Determine the [X, Y] coordinate at the center of the cell enclosing the given text.  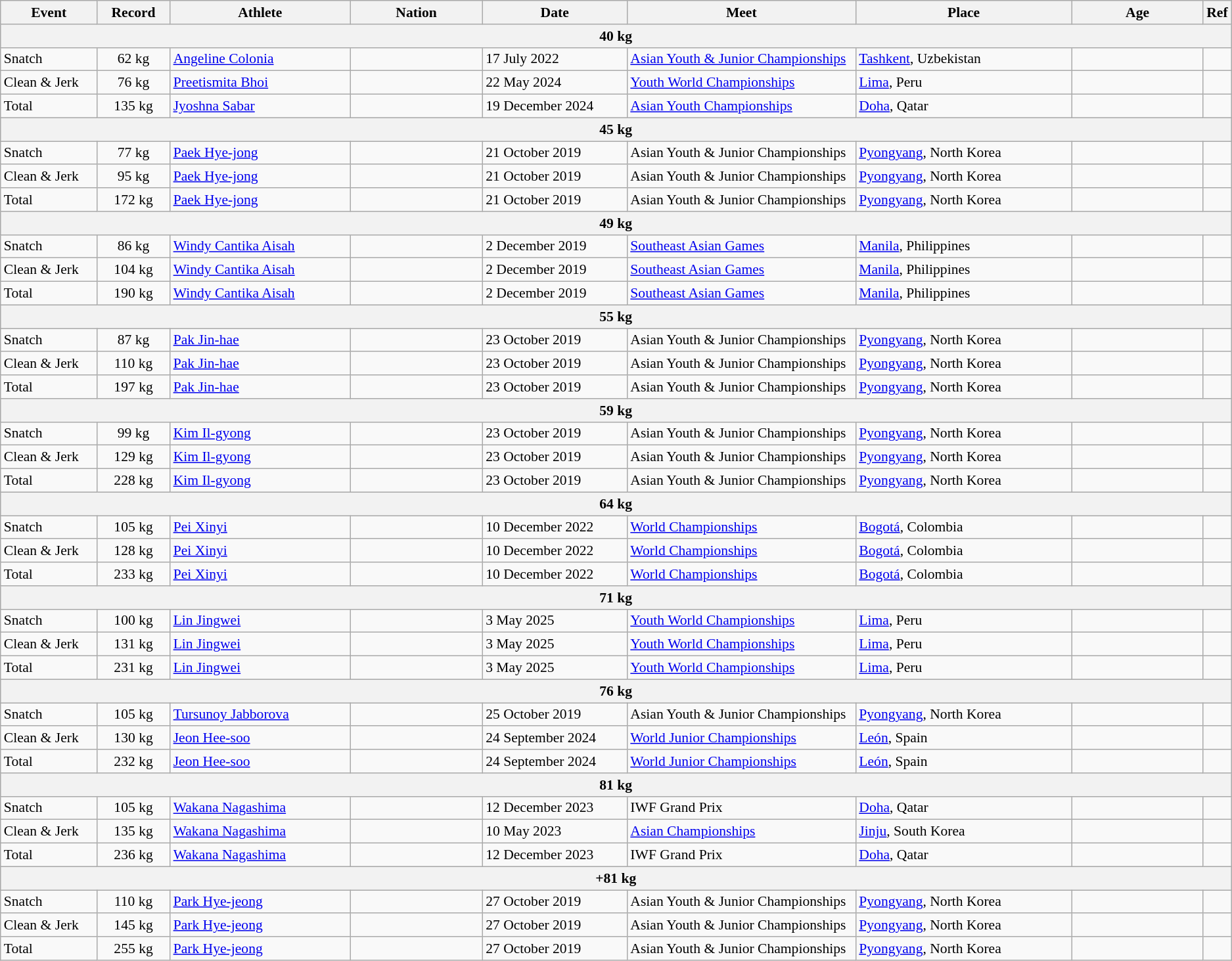
Jyoshna Sabar [260, 106]
172 kg [134, 200]
59 kg [616, 411]
10 May 2023 [555, 832]
95 kg [134, 177]
Date [555, 12]
233 kg [134, 574]
232 kg [134, 761]
128 kg [134, 551]
Tashkent, Uzbekistan [963, 59]
Tursunoy Jabborova [260, 715]
131 kg [134, 644]
25 October 2019 [555, 715]
255 kg [134, 949]
49 kg [616, 223]
190 kg [134, 294]
19 December 2024 [555, 106]
100 kg [134, 621]
145 kg [134, 926]
86 kg [134, 246]
45 kg [616, 129]
87 kg [134, 340]
Age [1137, 12]
129 kg [134, 457]
62 kg [134, 59]
55 kg [616, 317]
99 kg [134, 434]
231 kg [134, 668]
104 kg [134, 270]
Preetismita Bhoi [260, 83]
40 kg [616, 36]
Place [963, 12]
77 kg [134, 153]
Nation [417, 12]
Record [134, 12]
Asian Youth Championships [741, 106]
Athlete [260, 12]
+81 kg [616, 878]
Meet [741, 12]
Angeline Colonia [260, 59]
Jinju, South Korea [963, 832]
228 kg [134, 481]
197 kg [134, 387]
Event [49, 12]
71 kg [616, 598]
64 kg [616, 504]
81 kg [616, 785]
17 July 2022 [555, 59]
Ref [1217, 12]
236 kg [134, 855]
130 kg [134, 738]
22 May 2024 [555, 83]
Asian Championships [741, 832]
